Find where the given text appears and provide that cell's center as (x, y) coordinate. 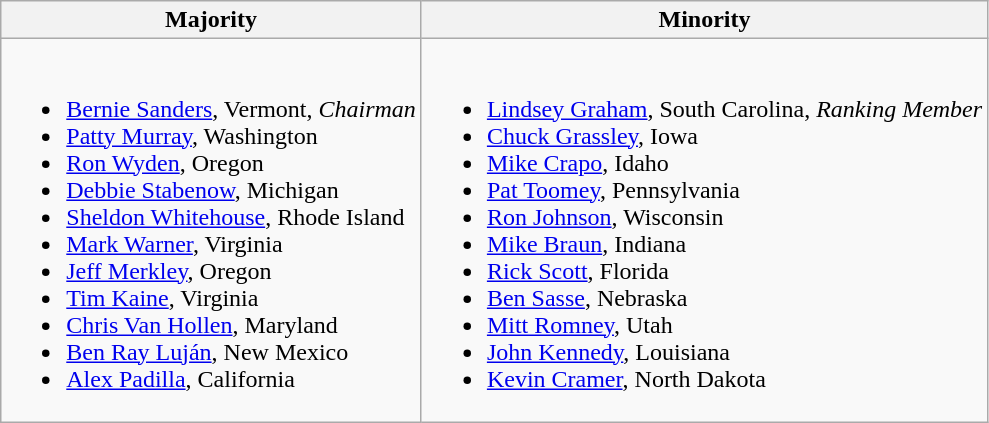
Majority (212, 20)
Minority (704, 20)
